Search for the cell housing the specified text and yield its (x, y) center coordinate. 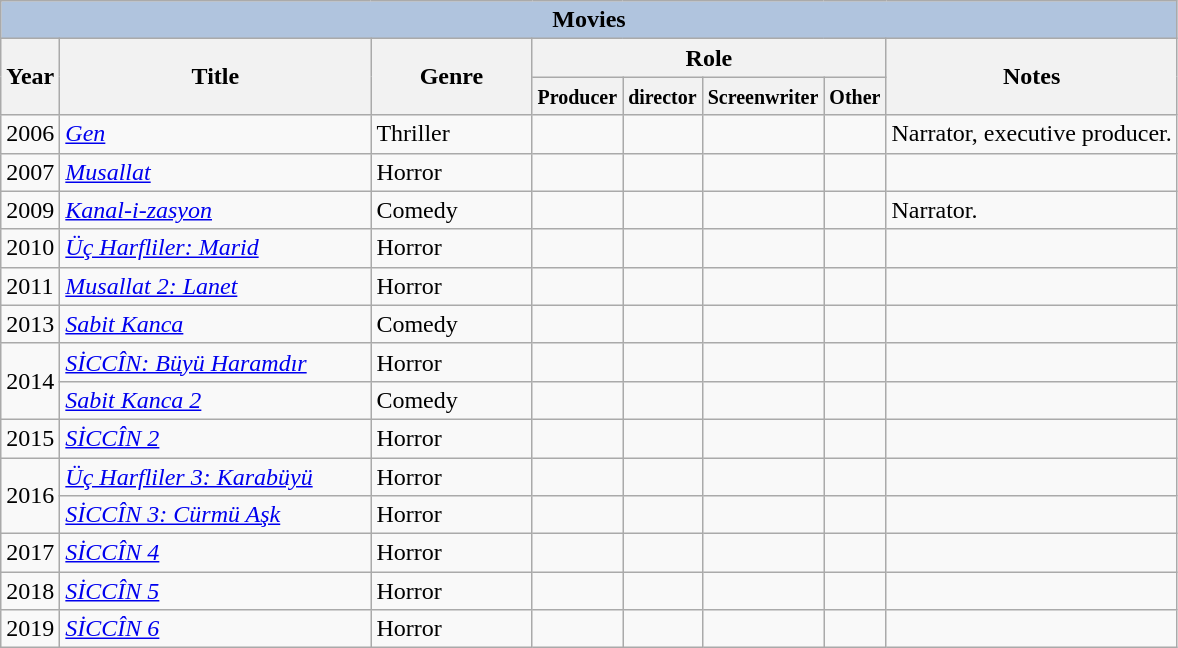
Narrator. (1032, 210)
SİCCÎN: Büyü Haramdır (216, 362)
2007 (30, 172)
Year (30, 77)
Role (709, 58)
director (663, 96)
2017 (30, 553)
Title (216, 77)
Thriller (452, 134)
SİCCÎN 3: Cürmü Aşk (216, 515)
SİCCÎN 4 (216, 553)
Genre (452, 77)
Kanal-i-zasyon (216, 210)
Movies (590, 20)
2009 (30, 210)
2006 (30, 134)
Üç Harfliler 3: Karabüyü (216, 477)
Gen (216, 134)
SİCCÎN 2 (216, 438)
2019 (30, 629)
2010 (30, 248)
Producer (578, 96)
Musallat (216, 172)
Sabit Kanca 2 (216, 400)
SİCCÎN 5 (216, 591)
2013 (30, 324)
Üç Harfliler: Marid (216, 248)
Musallat 2: Lanet (216, 286)
Screenwriter (763, 96)
2018 (30, 591)
2011 (30, 286)
SİCCÎN 6 (216, 629)
Sabit Kanca (216, 324)
2015 (30, 438)
Notes (1032, 77)
2016 (30, 496)
Narrator, executive producer. (1032, 134)
Other (855, 96)
2014 (30, 381)
